Extract the [x, y] coordinate from the center of the cell holding the provided text.  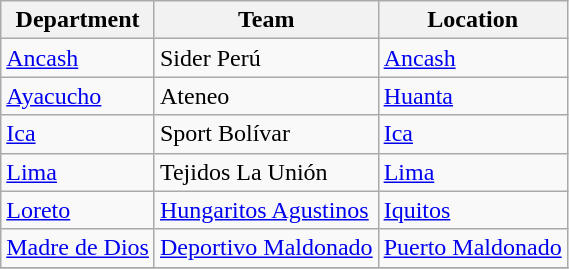
Location [472, 20]
Puerto Maldonado [472, 248]
Deportivo Maldonado [266, 248]
Iquitos [472, 210]
Team [266, 20]
Sport Bolívar [266, 134]
Huanta [472, 96]
Ayacucho [78, 96]
Tejidos La Unión [266, 172]
Hungaritos Agustinos [266, 210]
Sider Perú [266, 58]
Madre de Dios [78, 248]
Ateneo [266, 96]
Loreto [78, 210]
Department [78, 20]
